From the cell containing the given text, extract its center point as (x, y) coordinate. 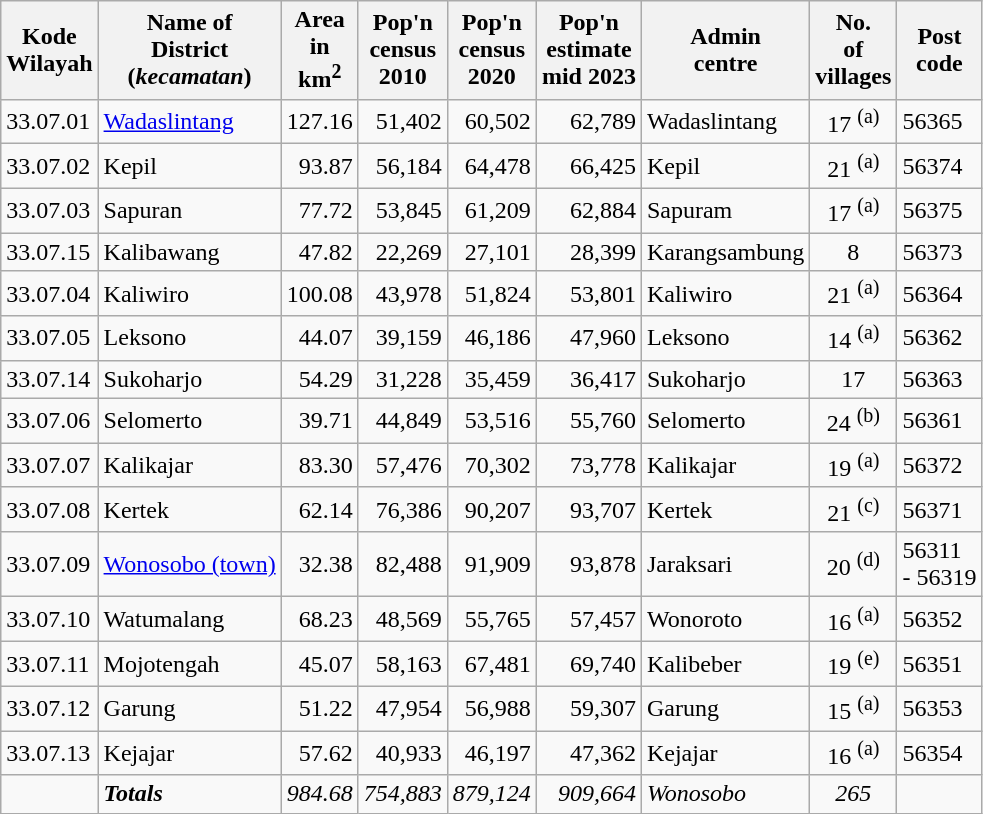
14 (a) (854, 338)
56372 (940, 466)
56375 (940, 210)
47,362 (588, 754)
100.08 (320, 294)
54.29 (320, 379)
60,502 (492, 122)
33.07.15 (50, 252)
754,883 (402, 794)
46,186 (492, 338)
Name ofDistrict(kecamatan) (190, 50)
Kalibawang (190, 252)
33.07.04 (50, 294)
46,197 (492, 754)
Totals (190, 794)
76,386 (402, 510)
43,978 (402, 294)
265 (854, 794)
44.07 (320, 338)
39.71 (320, 420)
62,789 (588, 122)
33.07.10 (50, 620)
Kode Wilayah (50, 50)
69,740 (588, 664)
Pop'nestimatemid 2023 (588, 50)
Wonosobo (town) (190, 564)
24 (b) (854, 420)
67,481 (492, 664)
15 (a) (854, 708)
31,228 (402, 379)
Sapuran (190, 210)
56311- 56319 (940, 564)
93.87 (320, 166)
39,159 (402, 338)
Karangsambung (725, 252)
73,778 (588, 466)
Pop'ncensus2020 (492, 50)
53,516 (492, 420)
56351 (940, 664)
33.07.11 (50, 664)
Jaraksari (725, 564)
17 (854, 379)
90,207 (492, 510)
83.30 (320, 466)
56362 (940, 338)
55,760 (588, 420)
45.07 (320, 664)
984.68 (320, 794)
909,664 (588, 794)
56352 (940, 620)
33.07.01 (50, 122)
33.07.08 (50, 510)
91,909 (492, 564)
56364 (940, 294)
Wonoroto (725, 620)
51.22 (320, 708)
21 (c) (854, 510)
56,184 (402, 166)
53,801 (588, 294)
62.14 (320, 510)
32.38 (320, 564)
Pop'ncensus2010 (402, 50)
33.07.05 (50, 338)
48,569 (402, 620)
20 (d) (854, 564)
Mojotengah (190, 664)
33.07.07 (50, 466)
93,707 (588, 510)
19 (a) (854, 466)
33.07.12 (50, 708)
56354 (940, 754)
Watumalang (190, 620)
47,954 (402, 708)
70,302 (492, 466)
No.ofvillages (854, 50)
44,849 (402, 420)
27,101 (492, 252)
56361 (940, 420)
28,399 (588, 252)
51,824 (492, 294)
35,459 (492, 379)
Wonosobo (725, 794)
33.07.13 (50, 754)
36,417 (588, 379)
127.16 (320, 122)
Postcode (940, 50)
Kalibeber (725, 664)
57,476 (402, 466)
59,307 (588, 708)
93,878 (588, 564)
40,933 (402, 754)
57,457 (588, 620)
77.72 (320, 210)
68.23 (320, 620)
55,765 (492, 620)
33.07.02 (50, 166)
56373 (940, 252)
58,163 (402, 664)
19 (e) (854, 664)
56374 (940, 166)
Sapuram (725, 210)
61,209 (492, 210)
56363 (940, 379)
66,425 (588, 166)
Area inkm2 (320, 50)
33.07.03 (50, 210)
56365 (940, 122)
47,960 (588, 338)
47.82 (320, 252)
64,478 (492, 166)
57.62 (320, 754)
51,402 (402, 122)
33.07.14 (50, 379)
56,988 (492, 708)
Admincentre (725, 50)
56371 (940, 510)
8 (854, 252)
56353 (940, 708)
33.07.09 (50, 564)
53,845 (402, 210)
22,269 (402, 252)
82,488 (402, 564)
33.07.06 (50, 420)
879,124 (492, 794)
62,884 (588, 210)
